Locate the cell with the specified text and output its (x, y) center coordinate. 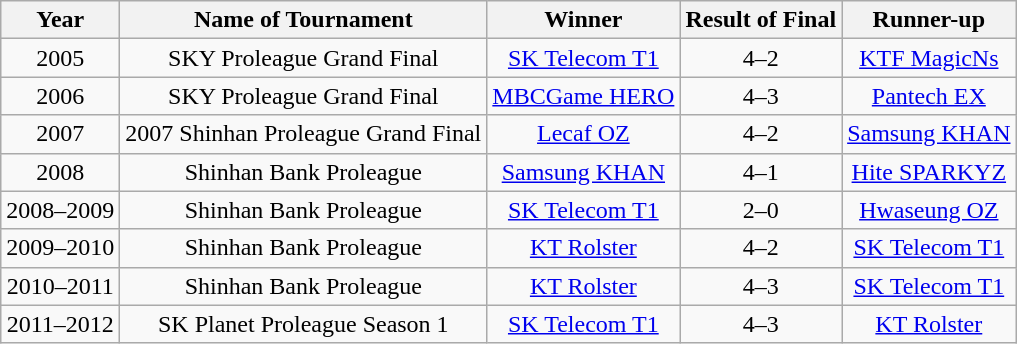
SK Planet Proleague Season 1 (304, 324)
Winner (584, 20)
Pantech EX (929, 96)
2008 (60, 172)
2008–2009 (60, 210)
Result of Final (761, 20)
2009–2010 (60, 248)
2005 (60, 58)
Year (60, 20)
2007 (60, 134)
2007 Shinhan Proleague Grand Final (304, 134)
Hwaseung OZ (929, 210)
2–0 (761, 210)
Lecaf OZ (584, 134)
MBCGame HERO (584, 96)
2010–2011 (60, 286)
Name of Tournament (304, 20)
2006 (60, 96)
4–1 (761, 172)
KTF MagicNs (929, 58)
2011–2012 (60, 324)
Hite SPARKYZ (929, 172)
Runner-up (929, 20)
